Extract the (X, Y) coordinate from the center of the cell holding the provided text.  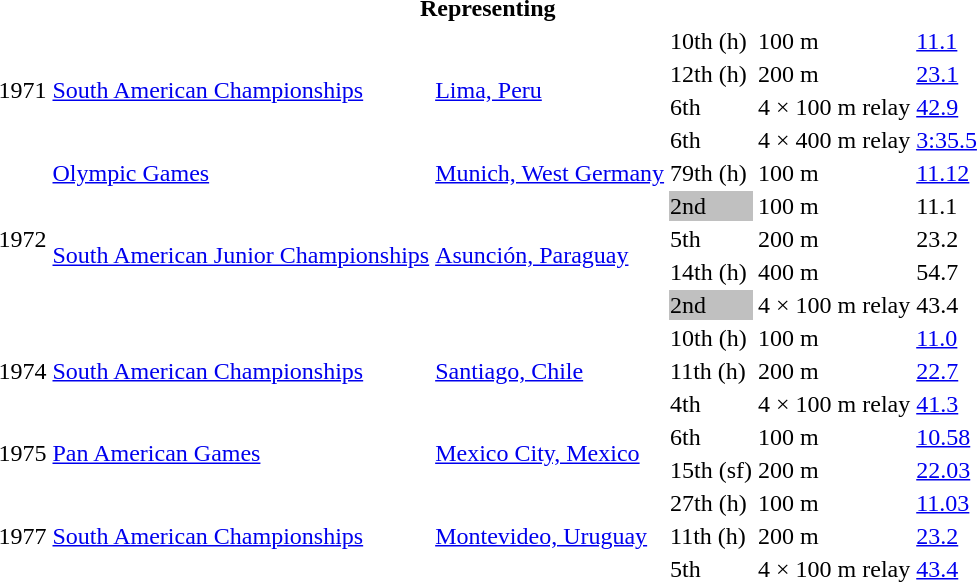
4th (712, 404)
79th (h) (712, 173)
Lima, Peru (550, 90)
South American Junior Championships (241, 256)
400 m (834, 272)
12th (h) (712, 74)
Munich, West Germany (550, 173)
Mexico City, Mexico (550, 454)
5th (712, 239)
Santiago, Chile (550, 371)
Asunción, Paraguay (550, 256)
Pan American Games (241, 454)
14th (h) (712, 272)
4 × 400 m relay (834, 140)
Olympic Games (241, 173)
15th (sf) (712, 470)
27th (h) (712, 503)
